Pinpoint the cell where the given text exists, returning its [X, Y] midpoint coordinate. 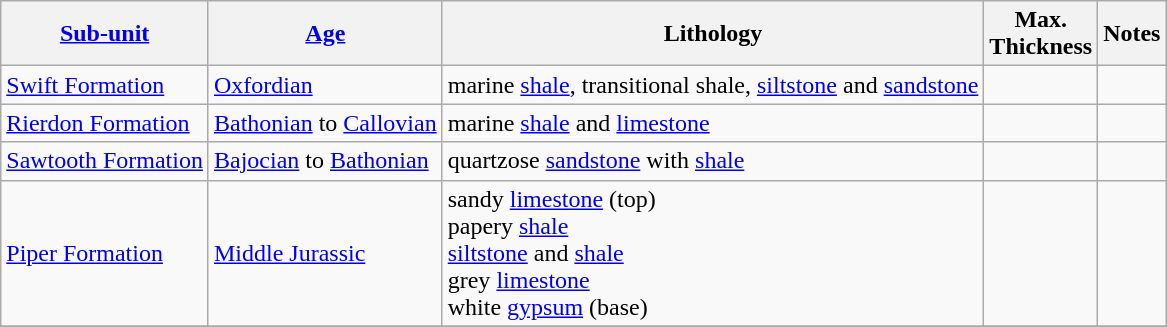
Middle Jurassic [325, 253]
quartzose sandstone with shale [713, 161]
Bathonian to Callovian [325, 123]
Max.Thickness [1041, 34]
marine shale, transitional shale, siltstone and sandstone [713, 85]
marine shale and limestone [713, 123]
Rierdon Formation [105, 123]
Piper Formation [105, 253]
Oxfordian [325, 85]
Bajocian to Bathonian [325, 161]
Sawtooth Formation [105, 161]
Lithology [713, 34]
Swift Formation [105, 85]
Age [325, 34]
Sub-unit [105, 34]
Notes [1132, 34]
sandy limestone (top)papery shalesiltstone and shalegrey limestonewhite gypsum (base) [713, 253]
